Return [x, y] of the center of cell containing provided text 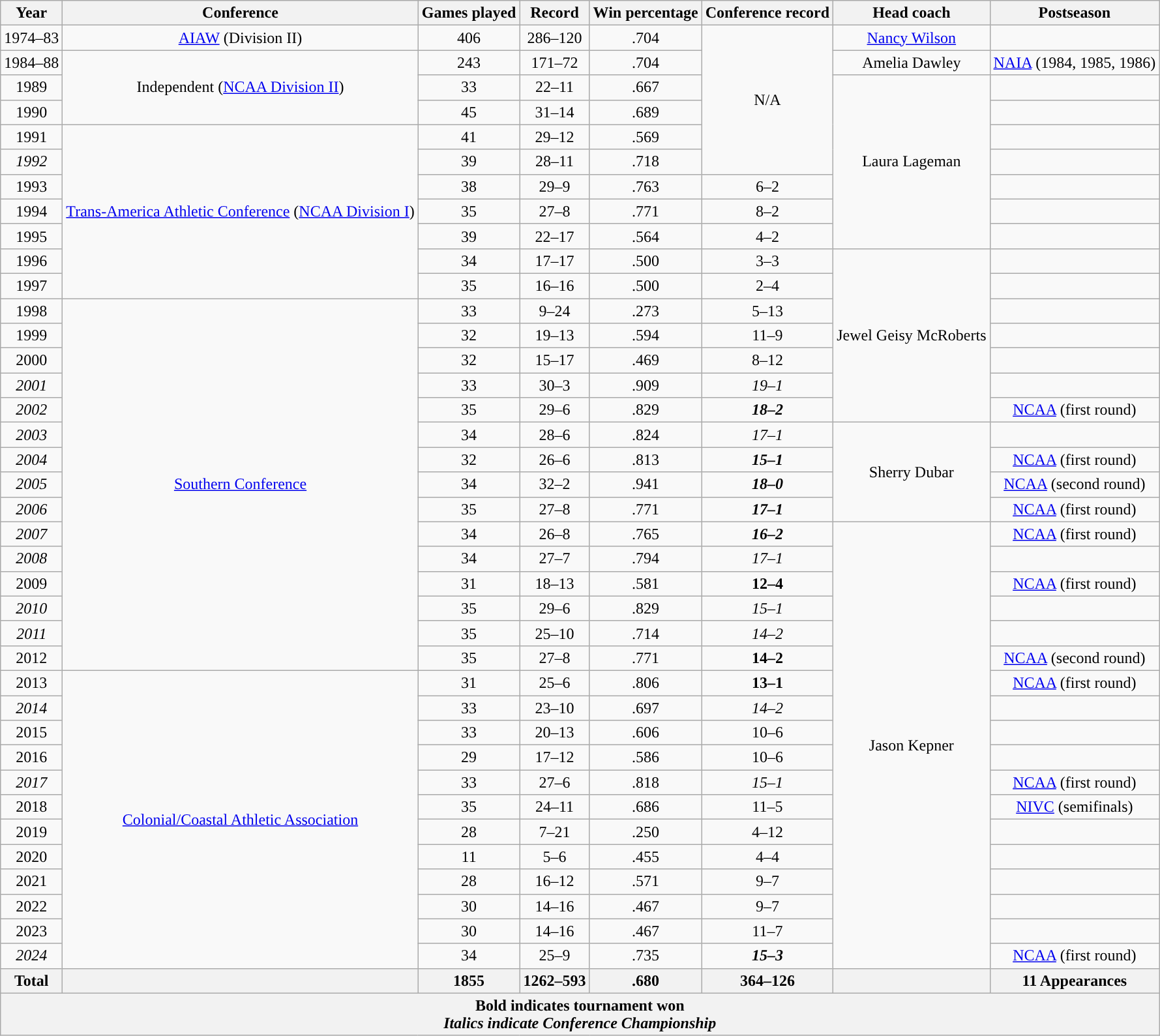
Independent (NCAA Division II) [240, 87]
2013 [31, 683]
.594 [646, 336]
Year [31, 13]
Postseason [1075, 13]
Win percentage [646, 13]
25–6 [554, 683]
171–72 [554, 63]
31–14 [554, 112]
2015 [31, 733]
22–11 [554, 87]
16–16 [554, 286]
2009 [31, 584]
11 Appearances [1075, 981]
2000 [31, 361]
2020 [31, 857]
2007 [31, 534]
16–12 [554, 881]
Jewel Geisy McRoberts [912, 335]
17–17 [554, 261]
.818 [646, 782]
2021 [31, 881]
2023 [31, 931]
1989 [31, 87]
8–12 [767, 361]
30–3 [554, 385]
406 [469, 38]
32–2 [554, 484]
Jason Kepner [912, 745]
.680 [646, 981]
18–0 [767, 484]
2011 [31, 633]
41 [469, 137]
.697 [646, 707]
45 [469, 112]
.909 [646, 385]
.606 [646, 733]
2004 [31, 460]
.824 [646, 435]
Bold indicates tournament wonItalics indicate Conference Championship [580, 1014]
2019 [31, 832]
6–2 [767, 186]
.735 [646, 956]
.564 [646, 236]
27–7 [554, 559]
Southern Conference [240, 485]
17–12 [554, 758]
29–9 [554, 186]
1990 [31, 112]
11 [469, 857]
.455 [646, 857]
NAIA (1984, 1985, 1986) [1075, 63]
Colonial/Coastal Athletic Association [240, 819]
1262–593 [554, 981]
2005 [31, 484]
16–2 [767, 534]
.571 [646, 881]
38 [469, 186]
4–2 [767, 236]
2006 [31, 509]
29–12 [554, 137]
.765 [646, 534]
2018 [31, 807]
26–6 [554, 460]
23–10 [554, 707]
22–17 [554, 236]
Head coach [912, 13]
2002 [31, 410]
9–24 [554, 311]
2014 [31, 707]
1997 [31, 286]
1999 [31, 336]
Nancy Wilson [912, 38]
20–13 [554, 733]
12–4 [767, 584]
11–7 [767, 931]
3–3 [767, 261]
18–2 [767, 410]
1992 [31, 162]
25–9 [554, 956]
1998 [31, 311]
7–21 [554, 832]
Record [554, 13]
.714 [646, 633]
5–13 [767, 311]
.763 [646, 186]
15–3 [767, 956]
.941 [646, 484]
13–1 [767, 683]
1995 [31, 236]
.581 [646, 584]
.794 [646, 559]
Trans-America Athletic Conference (NCAA Division I) [240, 211]
1996 [31, 261]
Amelia Dawley [912, 63]
.686 [646, 807]
.806 [646, 683]
1974–83 [31, 38]
25–10 [554, 633]
28–11 [554, 162]
5–6 [554, 857]
.718 [646, 162]
364–126 [767, 981]
1984–88 [31, 63]
8–2 [767, 211]
28–6 [554, 435]
27–6 [554, 782]
.569 [646, 137]
.469 [646, 361]
1993 [31, 186]
1855 [469, 981]
.813 [646, 460]
2016 [31, 758]
1994 [31, 211]
2010 [31, 608]
2017 [31, 782]
2001 [31, 385]
Total [31, 981]
15–17 [554, 361]
4–12 [767, 832]
.273 [646, 311]
2022 [31, 906]
24–11 [554, 807]
243 [469, 63]
2012 [31, 658]
.689 [646, 112]
2003 [31, 435]
Laura Lageman [912, 162]
11–9 [767, 336]
Conference [240, 13]
.667 [646, 87]
18–13 [554, 584]
N/A [767, 100]
19–1 [767, 385]
2–4 [767, 286]
.586 [646, 758]
NIVC (semifinals) [1075, 807]
1991 [31, 137]
26–8 [554, 534]
.250 [646, 832]
Games played [469, 13]
Sherry Dubar [912, 472]
AIAW (Division II) [240, 38]
2024 [31, 956]
2008 [31, 559]
4–4 [767, 857]
29 [469, 758]
286–120 [554, 38]
11–5 [767, 807]
19–13 [554, 336]
Conference record [767, 13]
